Return [x, y] of the center of cell containing provided text 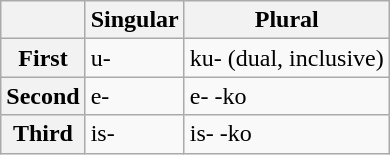
Third [43, 134]
u- [134, 58]
is- [134, 134]
Singular [134, 20]
e- [134, 96]
Second [43, 96]
ku- (dual, inclusive) [286, 58]
is- -ko [286, 134]
First [43, 58]
e- -ko [286, 96]
Plural [286, 20]
